Identify which cell holds the provided text, then report its [x, y] central coordinate. 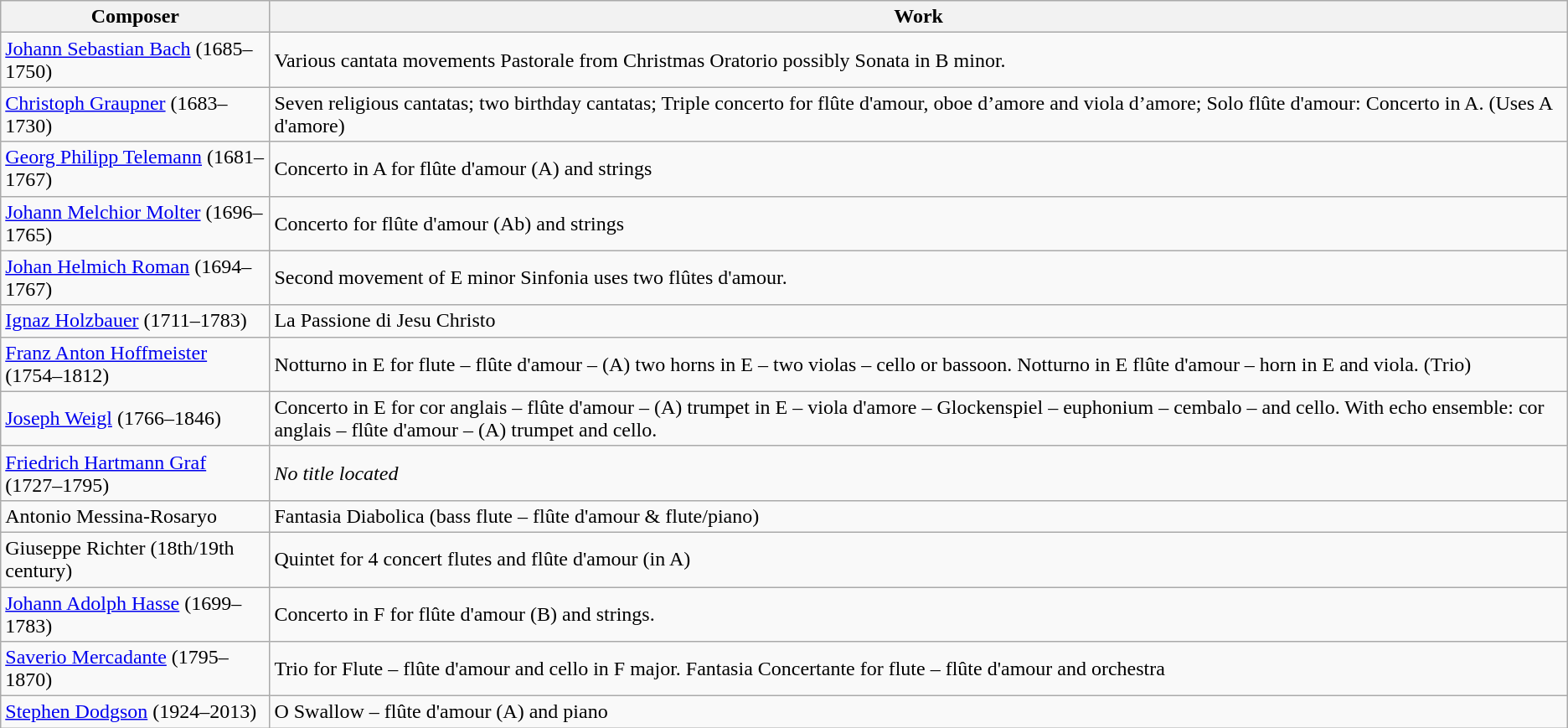
Concerto for flûte d'amour (Ab) and strings [918, 223]
Concerto in A for flûte d'amour (A) and strings [918, 169]
Christoph Graupner (1683–1730) [136, 114]
Ignaz Holzbauer (1711–1783) [136, 321]
Quintet for 4 concert flutes and flûte d'amour (in A) [918, 560]
Fantasia Diabolica (bass flute – flûte d'amour & flute/piano) [918, 516]
Antonio Messina-Rosaryo [136, 516]
Various cantata movements Pastorale from Christmas Oratorio possibly Sonata in B minor. [918, 60]
Friedrich Hartmann Graf (1727–1795) [136, 472]
Johann Melchior Molter (1696–1765) [136, 223]
Georg Philipp Telemann (1681–1767) [136, 169]
Franz Anton Hoffmeister (1754–1812) [136, 364]
Johann Sebastian Bach (1685–1750) [136, 60]
Saverio Mercadante (1795–1870) [136, 669]
Joseph Weigl (1766–1846) [136, 419]
Stephen Dodgson (1924–2013) [136, 712]
No title located [918, 472]
O Swallow – flûte d'amour (A) and piano [918, 712]
Concerto in F for flûte d'amour (B) and strings. [918, 613]
Composer [136, 17]
Second movement of E minor Sinfonia uses two flûtes d'amour. [918, 278]
La Passione di Jesu Christo [918, 321]
Johann Adolph Hasse (1699–1783) [136, 613]
Johan Helmich Roman (1694–1767) [136, 278]
Giuseppe Richter (18th/19th century) [136, 560]
Trio for Flute – flûte d'amour and cello in F major. Fantasia Concertante for flute – flûte d'amour and orchestra [918, 669]
Work [918, 17]
